Pinpoint the cell where the given text exists, returning its (X, Y) midpoint coordinate. 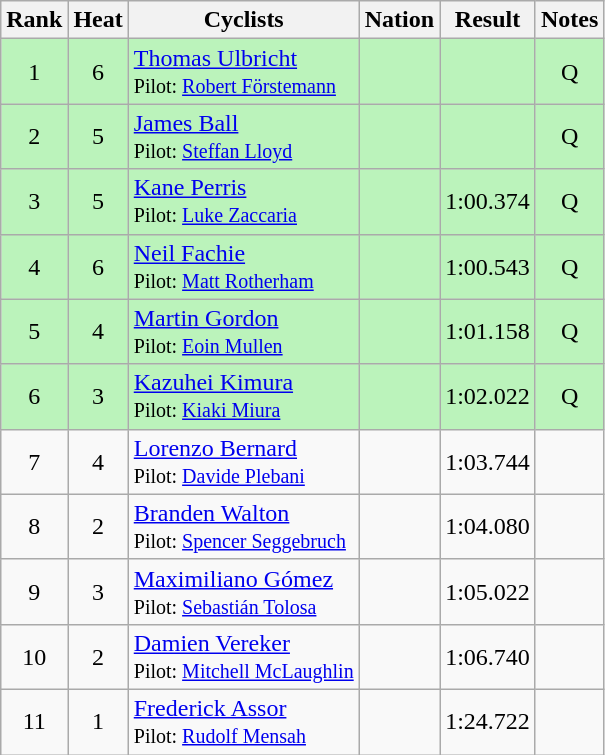
1:01.158 (488, 332)
Rank (34, 20)
Nation (399, 20)
1:00.543 (488, 266)
Kane PerrisPilot: Luke Zaccaria (244, 202)
9 (34, 592)
1:03.744 (488, 462)
7 (34, 462)
Thomas UlbrichtPilot: Robert Förstemann (244, 72)
Lorenzo BernardPilot: Davide Plebani (244, 462)
1:06.740 (488, 656)
1:24.722 (488, 722)
Kazuhei KimuraPilot: Kiaki Miura (244, 396)
Result (488, 20)
Neil FachiePilot: Matt Rotherham (244, 266)
James BallPilot: Steffan Lloyd (244, 136)
10 (34, 656)
Notes (569, 20)
8 (34, 526)
Martin GordonPilot: Eoin Mullen (244, 332)
1:04.080 (488, 526)
Damien VerekerPilot: Mitchell McLaughlin (244, 656)
Cyclists (244, 20)
Heat (98, 20)
1:02.022 (488, 396)
1:05.022 (488, 592)
Maximiliano GómezPilot: Sebastián Tolosa (244, 592)
1:00.374 (488, 202)
Branden WaltonPilot: Spencer Seggebruch (244, 526)
Frederick AssorPilot: Rudolf Mensah (244, 722)
11 (34, 722)
